Provide the [X, Y] coordinate of the cell's center where the given text is located.  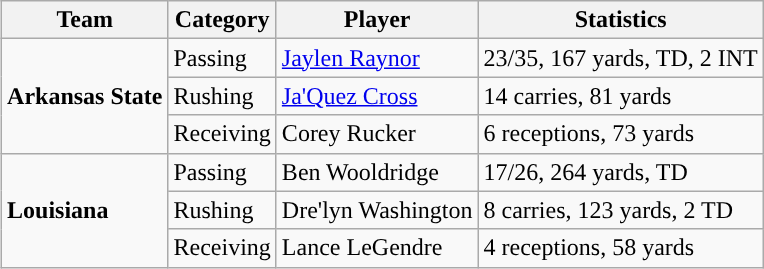
Ja'Quez Cross [377, 96]
17/26, 264 yards, TD [620, 172]
14 carries, 81 yards [620, 96]
Dre'lyn Washington [377, 210]
Category [222, 20]
6 receptions, 73 yards [620, 134]
Team [85, 20]
Arkansas State [85, 96]
Statistics [620, 20]
Corey Rucker [377, 134]
23/35, 167 yards, TD, 2 INT [620, 58]
Player [377, 20]
Ben Wooldridge [377, 172]
8 carries, 123 yards, 2 TD [620, 210]
Louisiana [85, 210]
4 receptions, 58 yards [620, 248]
Lance LeGendre [377, 248]
Jaylen Raynor [377, 58]
